For the text-containing cell, return its midpoint in [X, Y] coordinate format. 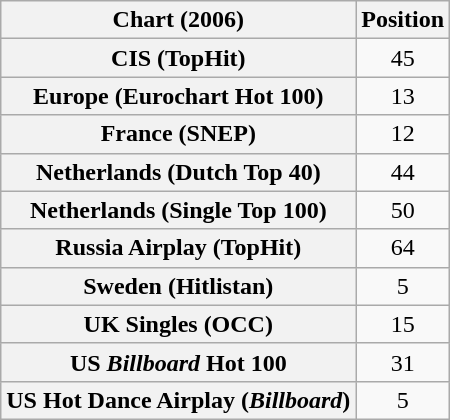
50 [403, 210]
UK Singles (OCC) [178, 324]
Russia Airplay (TopHit) [178, 248]
Europe (Eurochart Hot 100) [178, 96]
44 [403, 172]
64 [403, 248]
45 [403, 58]
Position [403, 20]
Netherlands (Dutch Top 40) [178, 172]
31 [403, 362]
France (SNEP) [178, 134]
US Hot Dance Airplay (Billboard) [178, 400]
CIS (TopHit) [178, 58]
Sweden (Hitlistan) [178, 286]
Netherlands (Single Top 100) [178, 210]
Chart (2006) [178, 20]
US Billboard Hot 100 [178, 362]
15 [403, 324]
13 [403, 96]
12 [403, 134]
